Extract the [X, Y] coordinate from the center of the cell holding the provided text.  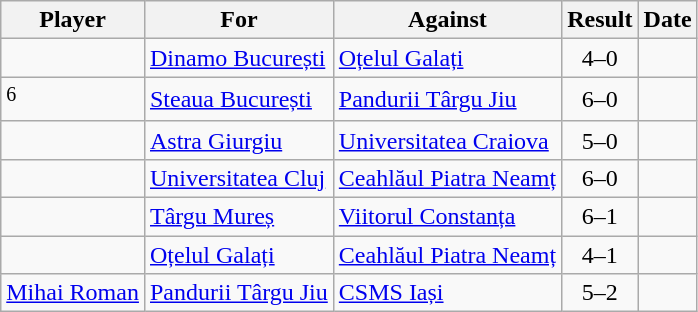
5–2 [600, 293]
Universitatea Craiova [447, 140]
6 [73, 100]
Universitatea Cluj [238, 178]
Result [600, 20]
5–0 [600, 140]
Steaua București [238, 100]
For [238, 20]
4–0 [600, 58]
Astra Giurgiu [238, 140]
Player [73, 20]
6–1 [600, 217]
Viitorul Constanța [447, 217]
4–1 [600, 255]
Date [668, 20]
Dinamo București [238, 58]
Against [447, 20]
Mihai Roman [73, 293]
CSMS Iași [447, 293]
Târgu Mureș [238, 217]
